Return the (x, y) coordinate for the center point of the cell that contains the specified text.  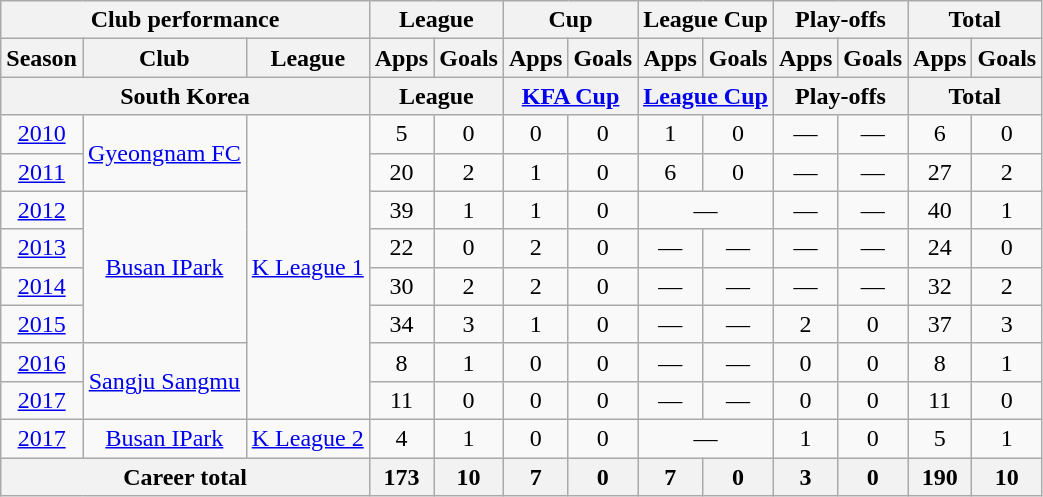
30 (401, 286)
27 (940, 172)
2011 (42, 172)
2014 (42, 286)
South Korea (186, 96)
Season (42, 58)
Club performance (186, 20)
40 (940, 210)
39 (401, 210)
Career total (186, 477)
37 (940, 324)
2015 (42, 324)
2016 (42, 362)
Sangju Sangmu (164, 381)
Club (164, 58)
22 (401, 248)
34 (401, 324)
20 (401, 172)
24 (940, 248)
Gyeongnam FC (164, 153)
2012 (42, 210)
2013 (42, 248)
4 (401, 438)
173 (401, 477)
K League 2 (308, 438)
Cup (570, 20)
32 (940, 286)
2010 (42, 134)
KFA Cup (570, 96)
190 (940, 477)
K League 1 (308, 267)
